Determine the [x, y] coordinate at the center of the cell enclosing the given text.  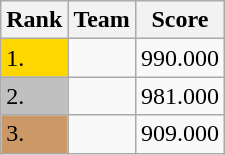
990.000 [180, 58]
981.000 [180, 96]
Rank [34, 20]
2. [34, 96]
Score [180, 20]
1. [34, 58]
Team [102, 20]
3. [34, 134]
909.000 [180, 134]
